Return [x, y] of the center of cell containing provided text 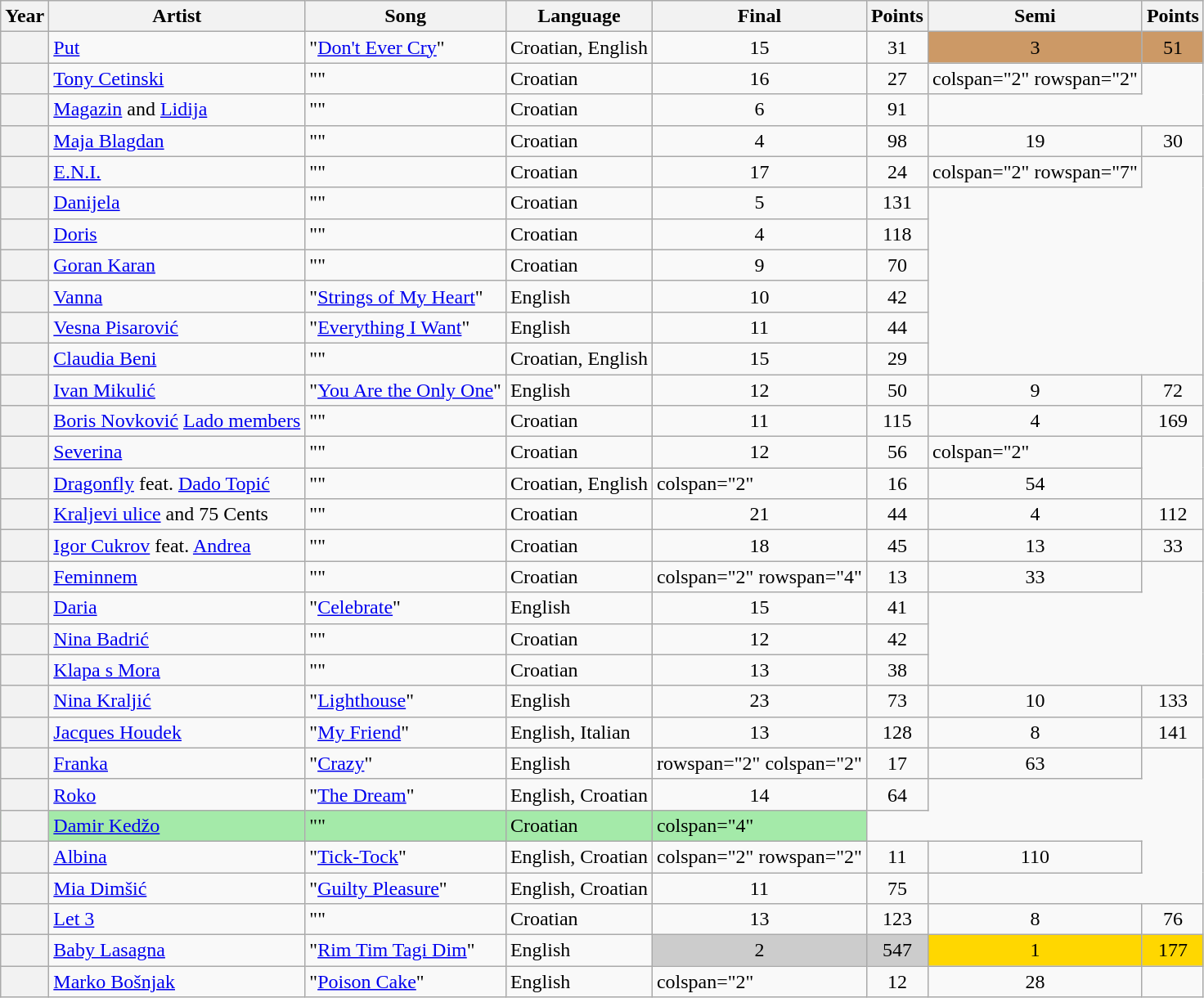
Put [177, 47]
Year [25, 16]
Semi [1035, 16]
14 [759, 794]
28 [1035, 982]
Tony Cetinski [177, 79]
"Everything I Want" [406, 327]
"You Are the Only One" [406, 390]
"Don't Ever Cry" [406, 47]
"Poison Cake" [406, 982]
27 [896, 79]
547 [896, 951]
Doris [177, 234]
"The Dream" [406, 794]
"Lighthouse" [406, 701]
Boris Novković Lado members [177, 421]
76 [1173, 919]
72 [1173, 390]
Klapa s Mora [177, 670]
Mia Dimšić [177, 888]
112 [1173, 515]
Nina Badrić [177, 639]
Roko [177, 794]
29 [896, 358]
98 [896, 141]
"My Friend" [406, 732]
colspan="2" rowspan="4" [759, 577]
Dragonfly feat. Dado Topić [177, 483]
21 [759, 515]
Albina [177, 856]
colspan="4" [759, 825]
Danijela [177, 203]
Severina [177, 452]
24 [896, 172]
colspan="2" rowspan="7" [1035, 172]
Let 3 [177, 919]
"Tick-Tock" [406, 856]
64 [896, 794]
Magazin and Lidija [177, 110]
56 [896, 452]
Vesna Pisarović [177, 327]
Baby Lasagna [177, 951]
Nina Kraljić [177, 701]
5 [759, 203]
30 [1173, 141]
110 [1035, 856]
rowspan="2" colspan="2" [759, 763]
6 [759, 110]
73 [896, 701]
169 [1173, 421]
E.N.I. [177, 172]
2 [759, 951]
Song [406, 16]
"Rim Tim Tagi Dim" [406, 951]
Igor Cukrov feat. Andrea [177, 546]
118 [896, 234]
70 [896, 265]
Maja Blagdan [177, 141]
Marko Bošnjak [177, 982]
Claudia Beni [177, 358]
Final [759, 16]
18 [759, 546]
Franka [177, 763]
41 [896, 608]
Ivan Mikulić [177, 390]
50 [896, 390]
Language [579, 16]
131 [896, 203]
54 [1035, 483]
45 [896, 546]
Damir Kedžo [177, 825]
Jacques Houdek [177, 732]
141 [1173, 732]
128 [896, 732]
91 [896, 110]
English, Italian [579, 732]
51 [1173, 47]
"Celebrate" [406, 608]
1 [1035, 951]
Artist [177, 16]
Kraljevi ulice and 75 Cents [177, 515]
Vanna [177, 296]
31 [896, 47]
"Strings of My Heart" [406, 296]
63 [1035, 763]
Daria [177, 608]
Goran Karan [177, 265]
3 [1035, 47]
"Guilty Pleasure" [406, 888]
Feminnem [177, 577]
38 [896, 670]
177 [1173, 951]
"Crazy" [406, 763]
19 [1035, 141]
115 [896, 421]
23 [759, 701]
133 [1173, 701]
75 [896, 888]
123 [896, 919]
